From the cell containing the given text, extract its center point as (X, Y) coordinate. 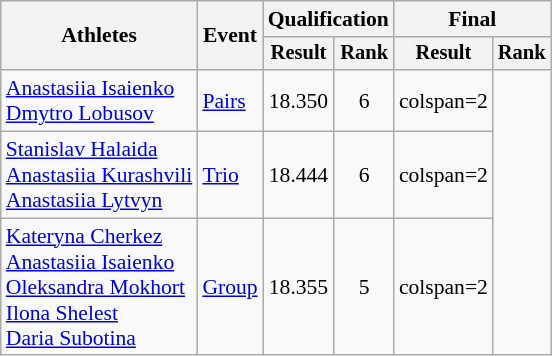
18.350 (299, 100)
Pairs (230, 100)
Qualification (328, 19)
Final (472, 19)
Group (230, 287)
Anastasiia IsaienkoDmytro Lobusov (100, 100)
5 (364, 287)
Event (230, 36)
Athletes (100, 36)
Trio (230, 176)
18.444 (299, 176)
Stanislav HalaidaAnastasiia KurashviliAnastasiia Lytvyn (100, 176)
18.355 (299, 287)
Kateryna CherkezAnastasiia IsaienkoOleksandra MokhortIlona ShelestDaria Subotina (100, 287)
